Output the [x, y] coordinate of the center of the cell containing the given text.  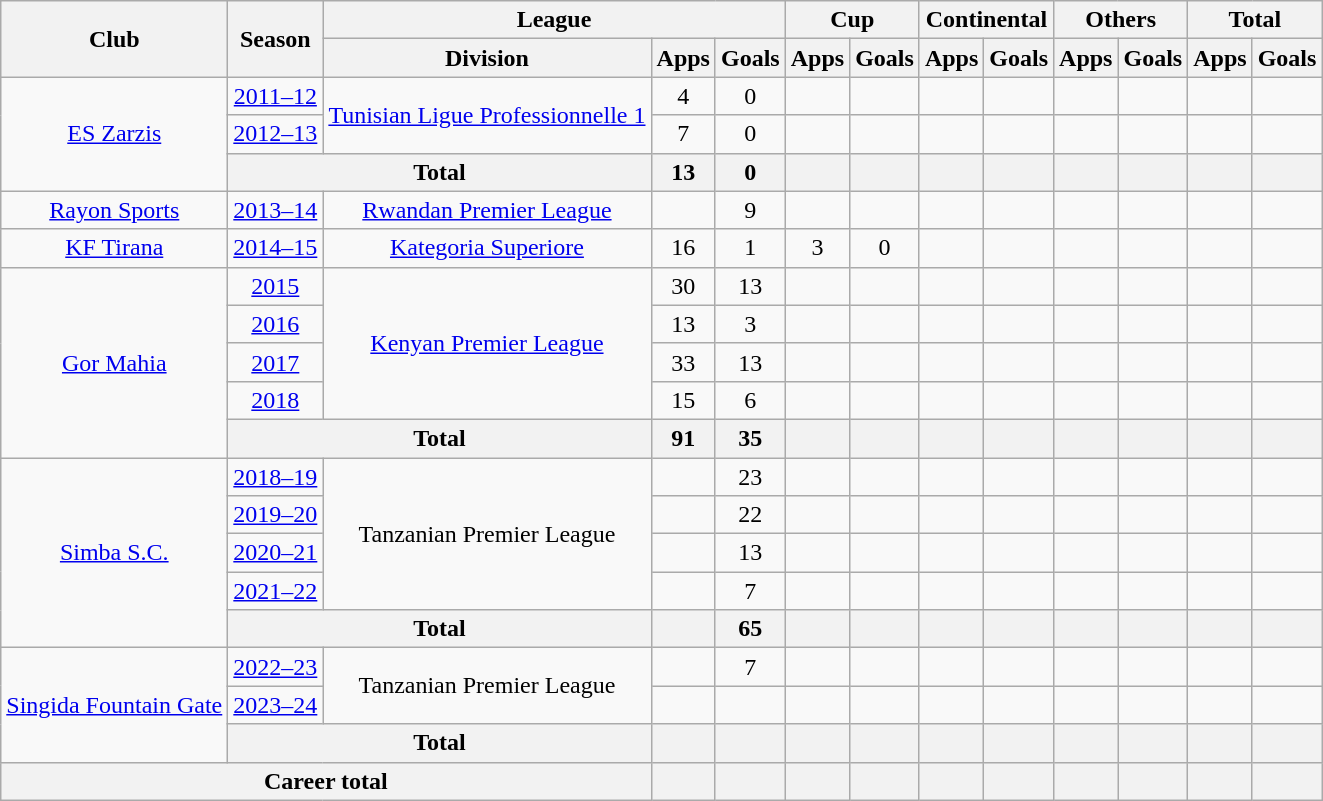
23 [750, 477]
2015 [276, 286]
Tunisian Ligue Professionnelle 1 [487, 115]
Season [276, 39]
6 [750, 400]
16 [683, 248]
2014–15 [276, 248]
Career total [326, 781]
2022–23 [276, 667]
Simba S.C. [114, 553]
Kenyan Premier League [487, 343]
Cup [852, 20]
ES Zarzis [114, 134]
Rwandan Premier League [487, 210]
15 [683, 400]
Rayon Sports [114, 210]
2018–19 [276, 477]
Club [114, 39]
30 [683, 286]
2011–12 [276, 96]
35 [750, 438]
2023–24 [276, 705]
2019–20 [276, 515]
KF Tirana [114, 248]
2012–13 [276, 134]
Gor Mahia [114, 362]
91 [683, 438]
2018 [276, 400]
2021–22 [276, 591]
Kategoria Superiore [487, 248]
9 [750, 210]
33 [683, 362]
Division [487, 58]
2016 [276, 324]
Others [1121, 20]
22 [750, 515]
League [554, 20]
Continental [986, 20]
Singida Fountain Gate [114, 705]
2013–14 [276, 210]
65 [750, 629]
2020–21 [276, 553]
2017 [276, 362]
1 [750, 248]
4 [683, 96]
